Find where the given text appears and provide that cell's center as (x, y) coordinate. 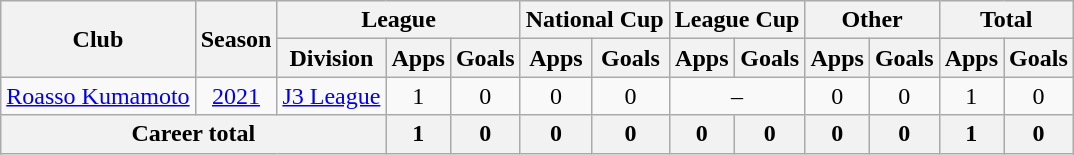
Career total (194, 134)
Other (872, 20)
Roasso Kumamoto (98, 96)
– (737, 96)
2021 (236, 96)
National Cup (594, 20)
Season (236, 39)
Club (98, 39)
Division (332, 58)
League Cup (737, 20)
League (398, 20)
Total (1006, 20)
J3 League (332, 96)
